Extract the (X, Y) coordinate from the center of the cell holding the provided text.  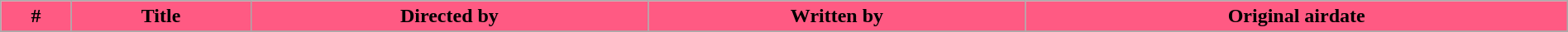
Directed by (450, 16)
Written by (837, 16)
# (36, 16)
Original airdate (1297, 16)
Title (160, 16)
